For the text-containing cell, return its midpoint in (x, y) coordinate format. 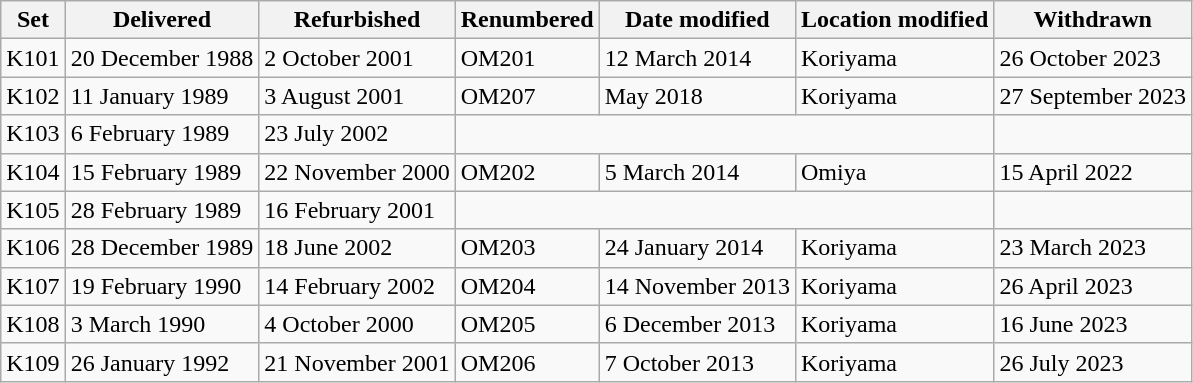
OM201 (527, 58)
OM204 (527, 286)
21 November 2001 (357, 362)
26 October 2023 (1093, 58)
26 January 1992 (162, 362)
OM202 (527, 172)
K104 (33, 172)
K108 (33, 324)
26 April 2023 (1093, 286)
Omiya (894, 172)
15 April 2022 (1093, 172)
27 September 2023 (1093, 96)
OM206 (527, 362)
6 February 1989 (162, 134)
OM207 (527, 96)
K109 (33, 362)
Renumbered (527, 20)
18 June 2002 (357, 248)
11 January 1989 (162, 96)
3 March 1990 (162, 324)
Refurbished (357, 20)
K107 (33, 286)
Withdrawn (1093, 20)
7 October 2013 (697, 362)
K106 (33, 248)
May 2018 (697, 96)
24 January 2014 (697, 248)
14 November 2013 (697, 286)
4 October 2000 (357, 324)
K102 (33, 96)
15 February 1989 (162, 172)
2 October 2001 (357, 58)
23 March 2023 (1093, 248)
12 March 2014 (697, 58)
3 August 2001 (357, 96)
OM203 (527, 248)
19 February 1990 (162, 286)
Location modified (894, 20)
22 November 2000 (357, 172)
K105 (33, 210)
Delivered (162, 20)
28 December 1989 (162, 248)
16 June 2023 (1093, 324)
6 December 2013 (697, 324)
K103 (33, 134)
K101 (33, 58)
Date modified (697, 20)
16 February 2001 (357, 210)
OM205 (527, 324)
14 February 2002 (357, 286)
26 July 2023 (1093, 362)
5 March 2014 (697, 172)
Set (33, 20)
20 December 1988 (162, 58)
23 July 2002 (357, 134)
28 February 1989 (162, 210)
